Pinpoint the cell where the given text exists, returning its (x, y) midpoint coordinate. 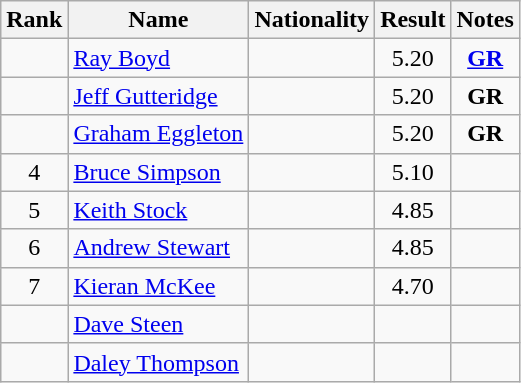
4 (34, 172)
7 (34, 286)
5.10 (413, 172)
Andrew Stewart (158, 248)
Result (413, 20)
4.70 (413, 286)
Graham Eggleton (158, 134)
Jeff Gutteridge (158, 96)
Nationality (312, 20)
Name (158, 20)
Ray Boyd (158, 58)
Notes (485, 20)
Rank (34, 20)
Kieran McKee (158, 286)
Dave Steen (158, 324)
Daley Thompson (158, 362)
6 (34, 248)
Bruce Simpson (158, 172)
Keith Stock (158, 210)
5 (34, 210)
